Locate the cell with the specified text and output its (X, Y) center coordinate. 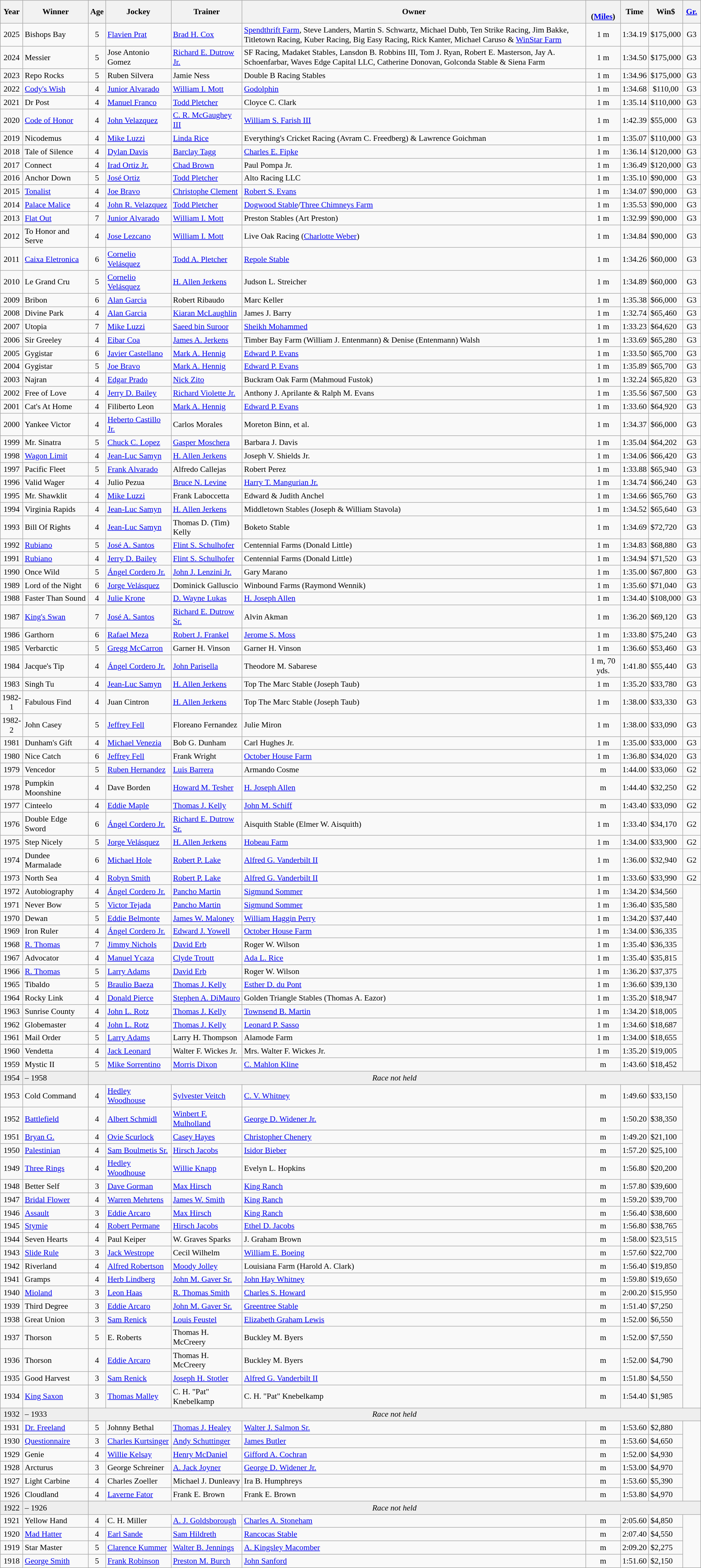
1934 (12, 1397)
Arcturus (55, 1468)
A. J. Goldsborough (207, 1521)
Bishops Bay (55, 34)
$18,452 (665, 1065)
$38,600 (665, 1213)
Floreano Fernandez (207, 725)
1969 (12, 931)
Ethel D. Jacobs (414, 1226)
1945 (12, 1226)
2023 (12, 76)
$72,720 (665, 528)
Charles Zoeller (138, 1481)
Warren Mehrtens (138, 1200)
Clarence Kummer (138, 1548)
Jack Leonard (138, 1051)
Julie Krone (138, 599)
2004 (12, 367)
2:09.20 (634, 1548)
John R. Velazquez (138, 205)
1959 (12, 1065)
Autobiography (55, 892)
– 1933 (55, 1414)
Dewan (55, 918)
1:44.00 (634, 770)
1:33.69 (634, 340)
1979 (12, 770)
Leonard P. Sasso (414, 1025)
1:35.56 (634, 393)
Johnny Bethal (138, 1428)
Dylan Davis (138, 152)
1:34.37 (634, 424)
Middletown Stables (Joseph & William Stavola) (414, 509)
C. V. Whitney (414, 1096)
Robert Permane (138, 1226)
1929 (12, 1454)
Stymie (55, 1226)
2:07.40 (634, 1534)
$64,620 (665, 327)
Paul Pompa Jr. (414, 165)
$6,550 (665, 1320)
1:35.38 (634, 300)
Donald Pierce (138, 998)
C. H. Miller (138, 1521)
1:34.26 (634, 259)
1:53.00 (634, 1468)
James Butler (414, 1441)
Never Bow (55, 905)
1962 (12, 1025)
$68,880 (665, 545)
A. Kingsley Macomber (414, 1548)
$66,420 (665, 456)
Mail Order (55, 1038)
Charles E. Fipke (414, 152)
1963 (12, 1011)
John Sanford (414, 1561)
Iron Ruler (55, 931)
Dr. Freeland (55, 1428)
Garthorn (55, 635)
1:32.74 (634, 313)
2009 (12, 300)
Genie (55, 1454)
$5,390 (665, 1481)
1:49.60 (634, 1096)
1943 (12, 1253)
1996 (12, 483)
Charles S. Howard (414, 1293)
Tale of Silence (55, 152)
Gary Marano (414, 572)
2008 (12, 313)
1:34.40 (634, 599)
1:34.94 (634, 559)
1966 (12, 971)
1:33.88 (634, 469)
1:57.20 (634, 1150)
1:33.50 (634, 353)
Nicodemus (55, 139)
Sam Hildreth (207, 1534)
Cloudland (55, 1494)
Winner (55, 12)
1961 (12, 1038)
1:33.23 (634, 327)
Townsend B. Martin (414, 1011)
Yankee Victor (55, 424)
1960 (12, 1051)
Cinteelo (55, 806)
Mrs. Walter F. Wickes Jr. (414, 1051)
1986 (12, 635)
1974 (12, 860)
José Ortiz (138, 178)
1:35.07 (634, 139)
Three Rings (55, 1168)
Kiaran McLaughlin (207, 313)
Bruce N. Levine (207, 483)
Theodore M. Sabarese (414, 666)
Gr. (692, 12)
1:34.89 (634, 282)
Jamie Ness (207, 76)
Walter B. Jennings (207, 1548)
Chad Brown (207, 165)
1975 (12, 842)
1970 (12, 918)
1:43.60 (634, 1065)
Messier (55, 58)
Trainer (207, 12)
Jose Lezcano (138, 236)
Battlefield (55, 1119)
Rocky Link (55, 998)
Thomas J. Healey (207, 1428)
Cloyce C. Clark (414, 102)
Assault (55, 1213)
Frank Wright (207, 757)
Sir Greeley (55, 340)
Lord of the Night (55, 585)
James A. Jerkens (207, 340)
$65,760 (665, 496)
1938 (12, 1320)
$2,275 (665, 1548)
Mike Sorrentino (138, 1065)
2:05.60 (634, 1521)
1997 (12, 469)
2000 (12, 424)
1:35.04 (634, 443)
1941 (12, 1280)
Alvin Akman (414, 616)
1983 (12, 684)
$55,440 (665, 666)
Harry T. Mangurian Jr. (414, 483)
George Schreiner (138, 1468)
Christopher Chenery (414, 1137)
Paul Keiper (138, 1240)
Todd A. Pletcher (207, 259)
$4,930 (665, 1454)
Star Master (55, 1548)
Flat Out (55, 218)
2014 (12, 205)
1:34.60 (634, 1025)
James J. Barry (414, 313)
1:34.50 (634, 58)
1:36.40 (634, 905)
$35,580 (665, 905)
Once Wild (55, 572)
Everything's Cricket Racing (Avram C. Freedberg) & Lawrence Goichman (414, 139)
1927 (12, 1481)
Boketo Stable (414, 528)
Mystic II (55, 1065)
Ira B. Humphreys (414, 1481)
Clyde Troutt (207, 958)
1:51.60 (634, 1561)
Slide Rule (55, 1253)
Robert Ribaudo (207, 300)
Tibaldo (55, 985)
Owner (414, 12)
1:34.66 (634, 496)
$37,375 (665, 971)
Judson L. Streicher (414, 282)
1964 (12, 998)
King Saxon (55, 1397)
– 1926 (55, 1508)
1942 (12, 1266)
$71,520 (665, 559)
Great Union (55, 1320)
Cold Command (55, 1096)
Moreton Binn, et al. (414, 424)
2021 (12, 102)
William S. Farish III (414, 120)
$108,000 (665, 599)
1:43.40 (634, 806)
Palestinian (55, 1150)
$75,240 (665, 635)
Rafael Meza (138, 635)
$33,060 (665, 770)
$67,500 (665, 393)
Year (12, 12)
1951 (12, 1137)
1:54.40 (634, 1397)
2013 (12, 218)
1967 (12, 958)
$55,000 (665, 120)
James W. Smith (207, 1200)
1:34.68 (634, 89)
Manuel Franco (138, 102)
Edgar Prado (138, 380)
Hobeau Farm (414, 842)
1998 (12, 456)
1:59.80 (634, 1280)
$34,020 (665, 757)
Isidor Bieber (414, 1150)
1:32.24 (634, 380)
Bob G. Dunham (207, 743)
Michael Venezia (138, 743)
(Miles) (603, 12)
1972 (12, 892)
D. Wayne Lukas (207, 599)
1947 (12, 1200)
Dr Post (55, 102)
$71,040 (665, 585)
1985 (12, 648)
Howard M. Tesher (207, 788)
Louis Feustel (207, 1320)
$33,000 (665, 743)
John M. Schiff (414, 806)
$38,350 (665, 1119)
Walter J. Salmon Sr. (414, 1428)
1:34.83 (634, 545)
1:33.80 (634, 635)
Aisquith Stable (Elmer W. Aisquith) (414, 824)
Cat's At Home (55, 406)
$4,650 (665, 1441)
Javier Castellano (138, 353)
1937 (12, 1337)
John J. Lenzini Jr. (207, 572)
Braulio Baeza (138, 985)
1950 (12, 1150)
Virginia Rapids (55, 509)
2018 (12, 152)
1:35.14 (634, 102)
Gasper Moschera (207, 443)
$18,655 (665, 1038)
$69,120 (665, 616)
2019 (12, 139)
1:34.96 (634, 76)
1:34.84 (634, 236)
1:32.99 (634, 218)
Luis Barrera (207, 770)
$33,150 (665, 1096)
1922 (12, 1508)
Thomas D. (Tim) Kelly (207, 528)
Faster Than Sound (55, 599)
Larry H. Thompson (207, 1038)
1994 (12, 509)
1936 (12, 1361)
$38,765 (665, 1226)
1:34.74 (634, 483)
Winbound Farms (Raymond Wennik) (414, 585)
1:44.40 (634, 788)
$65,640 (665, 509)
Thomas Malley (138, 1397)
Robert Perez (414, 469)
Winbert F. Mulholland (207, 1119)
$18,005 (665, 1011)
Nice Catch (55, 757)
Julio Pezua (138, 483)
2010 (12, 282)
W. Graves Sparks (207, 1240)
1:36.00 (634, 860)
Jacque's Tip (55, 666)
1953 (12, 1096)
1:36.14 (634, 152)
Jose Antonio Gomez (138, 58)
Robert J. Frankel (207, 635)
$53,460 (665, 648)
$67,800 (665, 572)
Verbarctic (55, 648)
Jockey (138, 12)
1948 (12, 1187)
2025 (12, 34)
Heberto Castillo Jr. (138, 424)
Timber Bay Farm (William J. Entenmann) & Denise (Entenmann) Walsh (414, 340)
1931 (12, 1428)
1919 (12, 1548)
Joseph H. Stotler (207, 1379)
Jack Westrope (138, 1253)
1968 (12, 945)
$34,170 (665, 824)
$7,250 (665, 1306)
Willie Kelsay (138, 1454)
$64,202 (665, 443)
Free of Love (55, 393)
$18,947 (665, 998)
2020 (12, 120)
Godolphin (414, 89)
Victor Tejada (138, 905)
$21,100 (665, 1137)
1921 (12, 1521)
Esther D. du Pont (414, 985)
Alfred Robertson (138, 1266)
Frank Laboccetta (207, 496)
1918 (12, 1561)
1982-1 (12, 702)
$33,900 (665, 842)
Ovie Scurlock (138, 1137)
Alto Racing LLC (414, 178)
Filiberto Leon (138, 406)
1:35.53 (634, 205)
Code of Honor (55, 120)
Greentree Stable (414, 1306)
Elizabeth Graham Lewis (414, 1320)
Stephen A. DiMauro (207, 998)
Leon Haas (138, 1293)
Singh Tu (55, 684)
Golden Triangle Stables (Thomas A. Eazor) (414, 998)
Dave Borden (138, 788)
Jimmy Nichols (138, 945)
J. Graham Brown (414, 1240)
$15,950 (665, 1293)
2005 (12, 353)
$1,985 (665, 1397)
Dunham's Gift (55, 743)
Flavien Prat (138, 34)
Ruben Silvera (138, 76)
A. Jack Joyner (207, 1468)
1988 (12, 599)
Barclay Tagg (207, 152)
$65,460 (665, 313)
Fabulous Find (55, 702)
Utopia (55, 327)
1:36.80 (634, 757)
2007 (12, 327)
$18,687 (665, 1025)
Joseph V. Shields Jr. (414, 456)
Marc Keller (414, 300)
$33,990 (665, 878)
Charles Kurtsinger (138, 1441)
$20,200 (665, 1168)
$22,700 (665, 1253)
1926 (12, 1494)
Albert Schmidl (138, 1119)
$19,650 (665, 1280)
1982-2 (12, 725)
C. Mahlon Kline (414, 1065)
Richard E. Dutrow Jr. (207, 58)
1:34.07 (634, 192)
Pumpkin Moonshine (55, 788)
2001 (12, 406)
Michael Hole (138, 860)
Willie Knapp (207, 1168)
Buckram Oak Farm (Mahmoud Fustok) (414, 380)
Double B Racing Stables (414, 76)
Gifford A. Cochran (414, 1454)
Armando Cosme (414, 770)
1:58.00 (634, 1240)
Rancocas Stable (414, 1534)
$23,515 (665, 1240)
1:57.60 (634, 1253)
1990 (12, 572)
1949 (12, 1168)
1:35.10 (634, 178)
1976 (12, 824)
Advocator (55, 958)
1965 (12, 985)
Morris Dixon (207, 1065)
$66,240 (665, 483)
$19,850 (665, 1266)
Chuck C. Lopez (138, 443)
1995 (12, 496)
Najran (55, 380)
1977 (12, 806)
1932 (12, 1414)
Preston M. Burch (207, 1561)
1944 (12, 1240)
Frank Robinson (138, 1561)
James W. Maloney (207, 918)
1:35.60 (634, 585)
Christophe Clement (207, 192)
$2,150 (665, 1561)
2002 (12, 393)
Light Carbine (55, 1481)
1930 (12, 1441)
1999 (12, 443)
Gramps (55, 1280)
$32,940 (665, 860)
$39,130 (665, 985)
Bryan G. (55, 1137)
Caixa Eletronica (55, 259)
R. Thomas Smith (207, 1293)
Edward J. Yowell (207, 931)
Manuel Ycaza (138, 958)
1928 (12, 1468)
Questionnaire (55, 1441)
Better Self (55, 1187)
1:34.06 (634, 456)
Dundee Marmalade (55, 860)
– 1958 (55, 1078)
1940 (12, 1293)
2017 (12, 165)
Jerome S. Moss (414, 635)
Bill Of Rights (55, 528)
Repole Stable (414, 259)
$33,780 (665, 684)
Barbara J. Davis (414, 443)
Henry McDaniel (207, 1454)
Mr. Shawklit (55, 496)
1991 (12, 559)
Valid Wager (55, 483)
$25,100 (665, 1150)
Globemaster (55, 1025)
Irad Ortiz Jr. (138, 165)
Evelyn L. Hopkins (414, 1168)
1:34.69 (634, 528)
Repo Rocks (55, 76)
Dominick Galluscio (207, 585)
2022 (12, 89)
King's Swan (55, 616)
Robert S. Evans (414, 192)
2016 (12, 178)
John Casey (55, 725)
1:51.80 (634, 1379)
1946 (12, 1213)
$65,280 (665, 340)
Gregg McCarron (138, 648)
Laverne Fator (138, 1494)
C. R. McGaughey III (207, 120)
Age (97, 12)
Mr. Sinatra (55, 443)
$4,790 (665, 1361)
1:53.80 (634, 1494)
$34,560 (665, 892)
Carl Hughes Jr. (414, 743)
$37,440 (665, 918)
William E. Boeing (414, 1253)
1:51.40 (634, 1306)
1952 (12, 1119)
Eddie Maple (138, 806)
Sheikh Mohammed (414, 327)
Moody Jolley (207, 1266)
To Honor and Serve (55, 236)
2006 (12, 340)
Good Harvest (55, 1379)
Connect (55, 165)
William Haggin Perry (414, 918)
2024 (12, 58)
John Parisella (207, 666)
Louisiana Farm (Harold A. Clark) (414, 1266)
1971 (12, 905)
1978 (12, 788)
Juan Cintron (138, 702)
Bridal Flower (55, 1200)
1973 (12, 878)
$4,850 (665, 1521)
1989 (12, 585)
Edward & Judith Anchel (414, 496)
Nick Zito (207, 380)
1981 (12, 743)
2:00.20 (634, 1293)
$19,005 (665, 1051)
1993 (12, 528)
1935 (12, 1379)
Richard Violette Jr. (207, 393)
Charles A. Stoneham (414, 1521)
Cecil Wilhelm (207, 1253)
Mad Hatter (55, 1534)
1 m, 70 yds. (603, 666)
Anthony J. Aprilante & Ralph M. Evans (414, 393)
Riverland (55, 1266)
Alfredo Callejas (207, 469)
Yellow Hand (55, 1521)
Ada L. Rice (414, 958)
$64,920 (665, 406)
North Sea (55, 878)
Preston Stables (Art Preston) (414, 218)
2015 (12, 192)
Sam Boulmetis Sr. (138, 1150)
Ruben Hernandez (138, 770)
Third Degree (55, 1306)
Andy Schuttinger (207, 1441)
Brad H. Cox (207, 34)
John Hay Whitney (414, 1280)
1920 (12, 1534)
Sunrise County (55, 1011)
Carlos Morales (207, 424)
$35,815 (665, 958)
$2,880 (665, 1428)
1987 (12, 616)
Robyn Smith (138, 878)
Bribon (55, 300)
1:50.20 (634, 1119)
Earl Sande (138, 1534)
Eddie Belmonte (138, 918)
Time (634, 12)
$33,330 (665, 702)
Vencedor (55, 770)
Divine Park (55, 313)
Double Edge Sword (55, 824)
Live Oak Racing (Charlotte Weber) (414, 236)
$65,820 (665, 380)
Sylvester Veitch (207, 1096)
Cody's Wish (55, 89)
$65,940 (665, 469)
$39,700 (665, 1200)
Anchor Down (55, 178)
1:33.40 (634, 824)
1:57.80 (634, 1187)
1:36.49 (634, 165)
E. Roberts (138, 1337)
Casey Hayes (207, 1137)
Walter F. Wickes Jr. (207, 1051)
Herb Lindberg (138, 1280)
1:42.39 (634, 120)
1:34.52 (634, 509)
Eibar Coa (138, 340)
John Velazquez (138, 120)
$39,600 (665, 1187)
Mioland (55, 1293)
Tonalist (55, 192)
1992 (12, 545)
Win$ (665, 12)
1954 (12, 1078)
2011 (12, 259)
1:59.20 (634, 1200)
Julie Miron (414, 725)
$110,00 (665, 89)
Pacific Fleet (55, 469)
1984 (12, 666)
1:35.89 (634, 367)
Vendetta (55, 1051)
Alamode Farm (414, 1038)
George Smith (55, 1561)
Wagon Limit (55, 456)
1:34.19 (634, 34)
Frank Alvarado (138, 469)
$32,250 (665, 788)
Palace Malice (55, 205)
Seven Hearts (55, 1240)
2012 (12, 236)
1:49.20 (634, 1137)
1980 (12, 757)
Dave Gorman (138, 1187)
$7,550 (665, 1337)
1:41.80 (634, 666)
Linda Rice (207, 139)
2003 (12, 380)
1939 (12, 1306)
Step Nicely (55, 842)
Dogwood Stable/Three Chimneys Farm (414, 205)
Michael J. Dunleavy (207, 1481)
Saeed bin Suroor (207, 327)
Le Grand Cru (55, 282)
